Identify which cell holds the provided text, then report its (x, y) central coordinate. 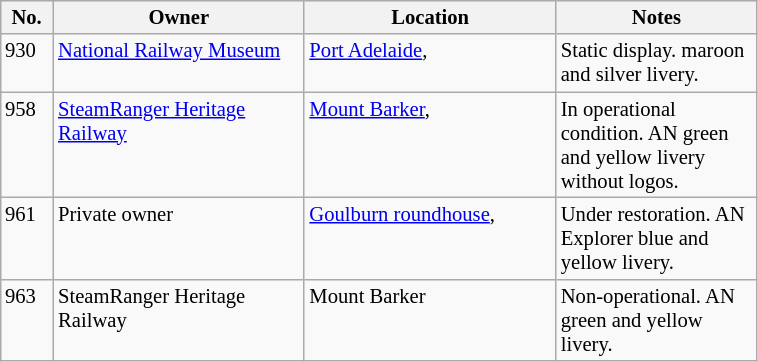
Mount Barker (430, 320)
Under restoration. AN Explorer blue and yellow livery. (656, 239)
Port Adelaide, (430, 63)
No. (26, 17)
958 (26, 145)
Notes (656, 17)
Static display. maroon and silver livery. (656, 63)
Private owner (178, 239)
Location (430, 17)
In operational condition. AN green and yellow livery without logos. (656, 145)
Non-operational. AN green and yellow livery. (656, 320)
930 (26, 63)
National Railway Museum (178, 63)
963 (26, 320)
Owner (178, 17)
961 (26, 239)
Goulburn roundhouse, (430, 239)
Mount Barker, (430, 145)
